Identify which cell holds the provided text, then report its [x, y] central coordinate. 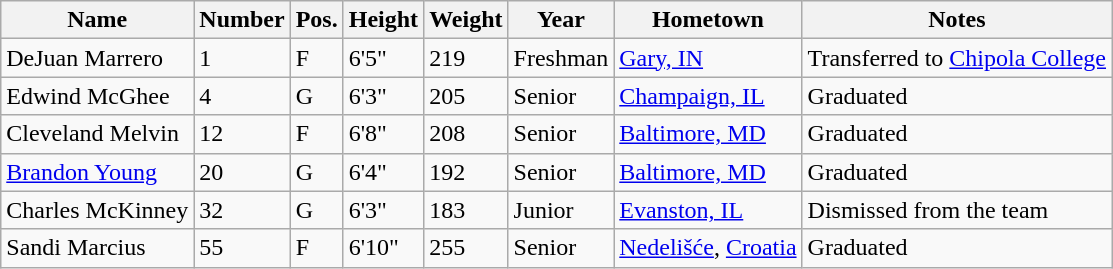
4 [242, 96]
Cleveland Melvin [98, 134]
6'8" [383, 134]
Sandi Marcius [98, 248]
20 [242, 172]
6'5" [383, 58]
Freshman [561, 58]
55 [242, 248]
Champaign, IL [708, 96]
Charles McKinney [98, 210]
183 [466, 210]
219 [466, 58]
Year [561, 20]
Number [242, 20]
Pos. [316, 20]
Notes [956, 20]
Height [383, 20]
192 [466, 172]
Transferred to Chipola College [956, 58]
32 [242, 210]
Evanston, IL [708, 210]
255 [466, 248]
Name [98, 20]
208 [466, 134]
Gary, IN [708, 58]
Dismissed from the team [956, 210]
Junior [561, 210]
6'10" [383, 248]
Brandon Young [98, 172]
DeJuan Marrero [98, 58]
12 [242, 134]
205 [466, 96]
6'4" [383, 172]
1 [242, 58]
Edwind McGhee [98, 96]
Nedelišće, Croatia [708, 248]
Hometown [708, 20]
Weight [466, 20]
